Capture the cell that displays the provided text and extract its (x, y) central coordinate. 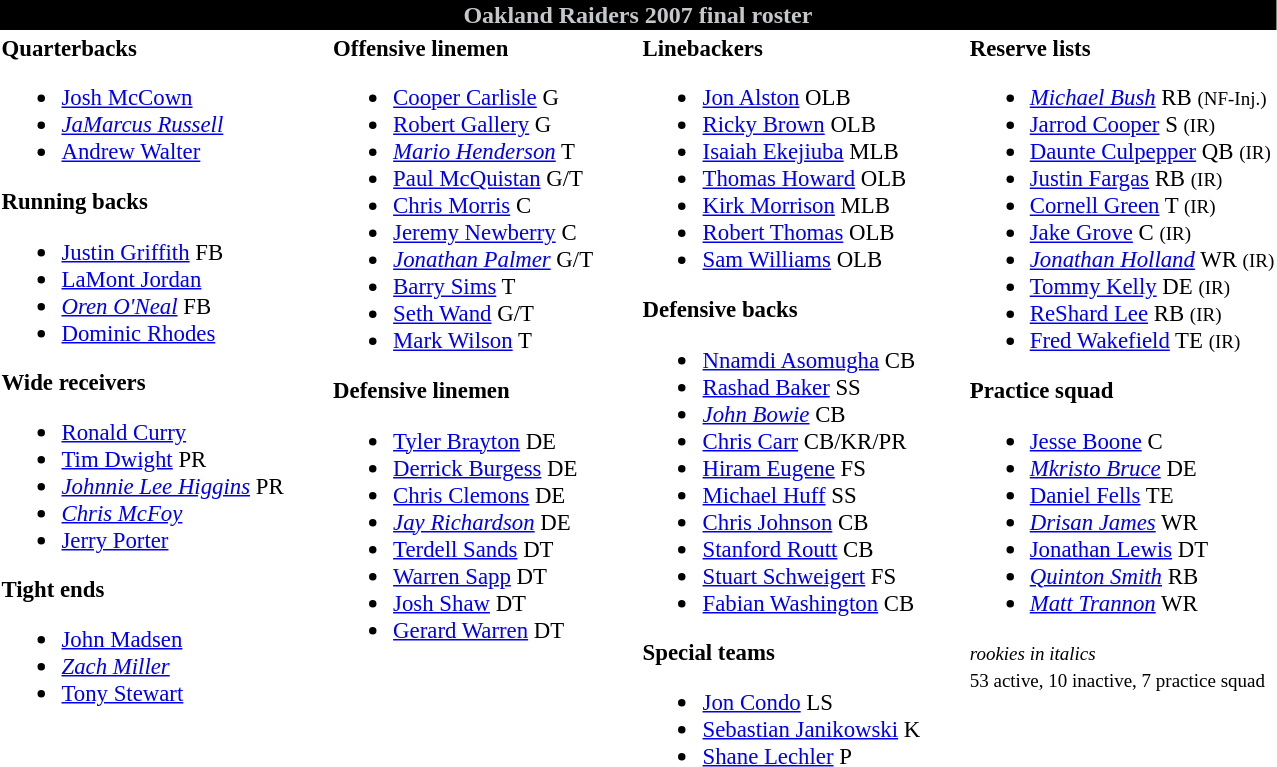
Oakland Raiders 2007 final roster (638, 15)
